Return (X, Y) of the center of cell containing provided text 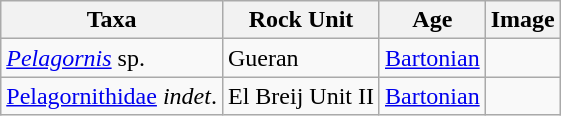
Pelagornis sp. (112, 58)
El Breij Unit II (300, 96)
Taxa (112, 20)
Gueran (300, 58)
Image (522, 20)
Age (432, 20)
Rock Unit (300, 20)
Pelagornithidae indet. (112, 96)
